Determine the [x, y] coordinate at the center of the cell enclosing the given text.  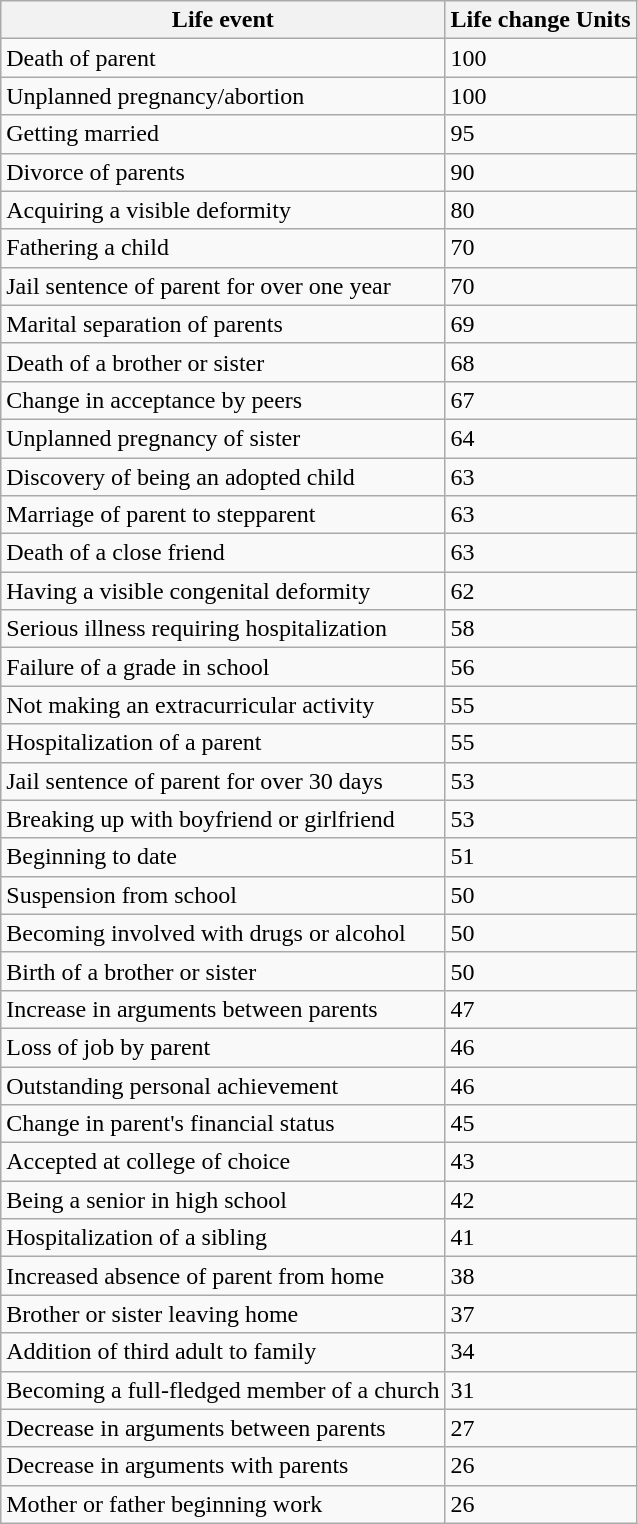
Decrease in arguments between parents [223, 1428]
Failure of a grade in school [223, 667]
Having a visible congenital deformity [223, 591]
Hospitalization of a sibling [223, 1238]
34 [540, 1352]
95 [540, 134]
Suspension from school [223, 895]
Life change Units [540, 20]
69 [540, 324]
Marriage of parent to stepparent [223, 515]
Unplanned pregnancy of sister [223, 438]
Jail sentence of parent for over one year [223, 286]
Serious illness requiring hospitalization [223, 629]
Becoming involved with drugs or alcohol [223, 933]
Becoming a full-fledged member of a church [223, 1390]
Birth of a brother or sister [223, 971]
68 [540, 362]
Hospitalization of a parent [223, 743]
Fathering a child [223, 248]
90 [540, 172]
Being a senior in high school [223, 1200]
Marital separation of parents [223, 324]
Unplanned pregnancy/abortion [223, 96]
67 [540, 400]
45 [540, 1124]
Decrease in arguments with parents [223, 1466]
47 [540, 1009]
56 [540, 667]
Brother or sister leaving home [223, 1314]
Death of parent [223, 58]
Change in acceptance by peers [223, 400]
62 [540, 591]
Addition of third adult to family [223, 1352]
Increased absence of parent from home [223, 1276]
64 [540, 438]
Jail sentence of parent for over 30 days [223, 781]
Outstanding personal achievement [223, 1085]
Divorce of parents [223, 172]
Loss of job by parent [223, 1047]
Not making an extracurricular activity [223, 705]
Death of a brother or sister [223, 362]
Increase in arguments between parents [223, 1009]
37 [540, 1314]
38 [540, 1276]
Change in parent's financial status [223, 1124]
Life event [223, 20]
27 [540, 1428]
43 [540, 1162]
Getting married [223, 134]
42 [540, 1200]
58 [540, 629]
31 [540, 1390]
Discovery of being an adopted child [223, 477]
Death of a close friend [223, 553]
Accepted at college of choice [223, 1162]
41 [540, 1238]
51 [540, 857]
Beginning to date [223, 857]
Acquiring a visible deformity [223, 210]
Breaking up with boyfriend or girlfriend [223, 819]
Mother or father beginning work [223, 1504]
80 [540, 210]
